Return the [X, Y] coordinate for the center point of the cell that contains the specified text.  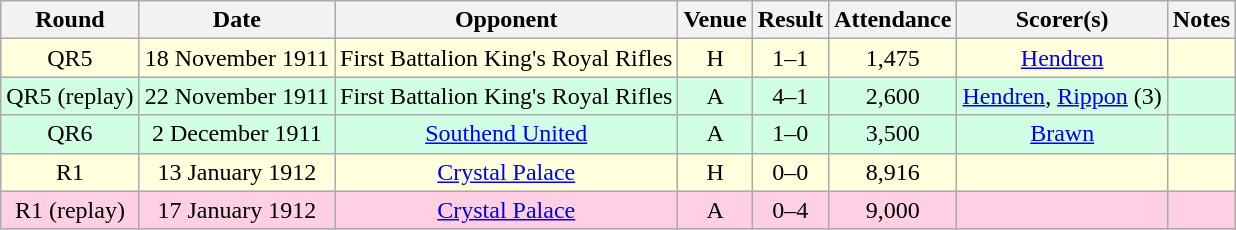
QR5 [70, 58]
17 January 1912 [236, 210]
3,500 [893, 134]
1–0 [790, 134]
2 December 1911 [236, 134]
Southend United [506, 134]
2,600 [893, 96]
1–1 [790, 58]
18 November 1911 [236, 58]
Scorer(s) [1062, 20]
Notes [1201, 20]
4–1 [790, 96]
QR5 (replay) [70, 96]
Hendren, Rippon (3) [1062, 96]
Opponent [506, 20]
Round [70, 20]
Date [236, 20]
1,475 [893, 58]
9,000 [893, 210]
Brawn [1062, 134]
QR6 [70, 134]
13 January 1912 [236, 172]
22 November 1911 [236, 96]
Attendance [893, 20]
Hendren [1062, 58]
Result [790, 20]
0–0 [790, 172]
R1 [70, 172]
0–4 [790, 210]
Venue [715, 20]
8,916 [893, 172]
R1 (replay) [70, 210]
